Search for the cell housing the specified text and yield its (X, Y) center coordinate. 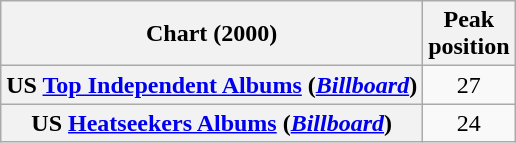
Peakposition (469, 34)
Chart (2000) (212, 34)
24 (469, 123)
US Heatseekers Albums (Billboard) (212, 123)
US Top Independent Albums (Billboard) (212, 85)
27 (469, 85)
